Provide the (X, Y) coordinate of the cell's center where the given text is located.  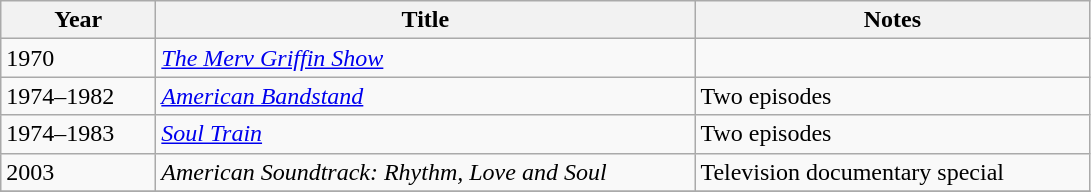
2003 (78, 172)
1974–1982 (78, 96)
1970 (78, 58)
Title (426, 20)
1974–1983 (78, 134)
American Bandstand (426, 96)
Year (78, 20)
Soul Train (426, 134)
Notes (892, 20)
Television documentary special (892, 172)
The Merv Griffin Show (426, 58)
American Soundtrack: Rhythm, Love and Soul (426, 172)
